Scan for the cell matching the given text and deliver its [x, y] coordinate at center. 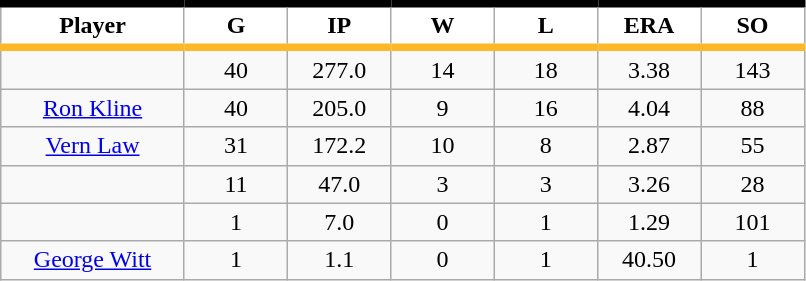
1.29 [648, 222]
205.0 [340, 108]
18 [546, 68]
George Witt [93, 260]
3.38 [648, 68]
172.2 [340, 146]
Player [93, 26]
11 [236, 184]
16 [546, 108]
9 [442, 108]
IP [340, 26]
SO [752, 26]
7.0 [340, 222]
47.0 [340, 184]
W [442, 26]
88 [752, 108]
143 [752, 68]
101 [752, 222]
G [236, 26]
ERA [648, 26]
31 [236, 146]
14 [442, 68]
40.50 [648, 260]
4.04 [648, 108]
2.87 [648, 146]
28 [752, 184]
277.0 [340, 68]
55 [752, 146]
L [546, 26]
10 [442, 146]
3.26 [648, 184]
Ron Kline [93, 108]
8 [546, 146]
Vern Law [93, 146]
1.1 [340, 260]
